Return the (x, y) coordinate for the center point of the cell that contains the specified text.  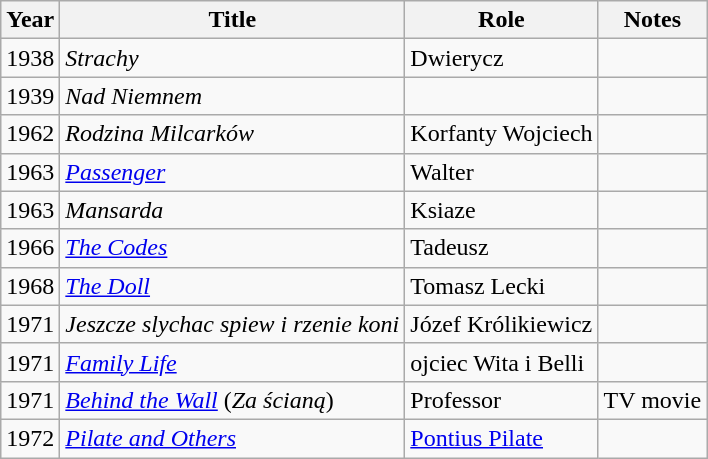
1939 (30, 96)
The Codes (232, 248)
Pontius Pilate (502, 438)
Behind the Wall (Za ścianą) (232, 400)
1966 (30, 248)
Korfanty Wojciech (502, 134)
1968 (30, 286)
Ksiaze (502, 210)
Nad Niemnem (232, 96)
Tomasz Lecki (502, 286)
ojciec Wita i Belli (502, 362)
Józef Królikiewicz (502, 324)
Year (30, 20)
1972 (30, 438)
Notes (652, 20)
Family Life (232, 362)
Dwierycz (502, 58)
1938 (30, 58)
Title (232, 20)
Tadeusz (502, 248)
Pilate and Others (232, 438)
Passenger (232, 172)
Jeszcze slychac spiew i rzenie koni (232, 324)
TV movie (652, 400)
1962 (30, 134)
Professor (502, 400)
Strachy (232, 58)
Walter (502, 172)
Role (502, 20)
Rodzina Milcarków (232, 134)
The Doll (232, 286)
Mansarda (232, 210)
